Return the [X, Y] coordinate for the center point of the cell that contains the specified text.  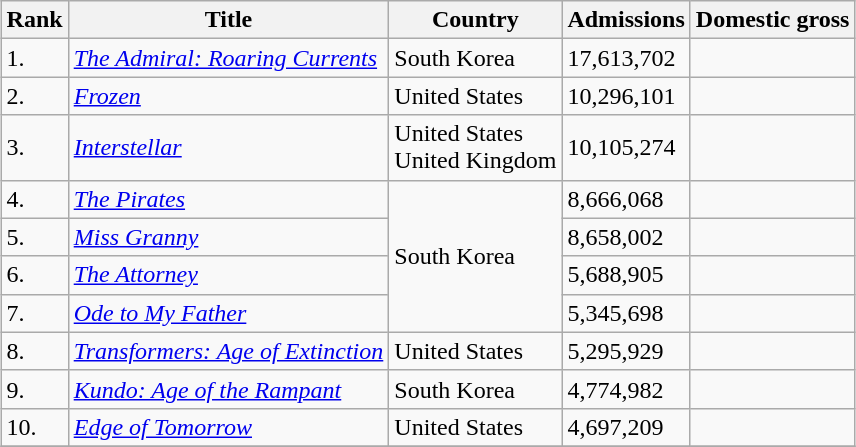
Title [228, 20]
Admissions [626, 20]
8,666,068 [626, 199]
Miss Granny [228, 237]
8. [34, 351]
United StatesUnited Kingdom [476, 148]
The Admiral: Roaring Currents [228, 58]
10. [34, 427]
The Pirates [228, 199]
4. [34, 199]
9. [34, 389]
Edge of Tomorrow [228, 427]
The Attorney [228, 275]
17,613,702 [626, 58]
Country [476, 20]
Frozen [228, 96]
5. [34, 237]
7. [34, 313]
Rank [34, 20]
10,296,101 [626, 96]
5,295,929 [626, 351]
1. [34, 58]
Domestic gross [772, 20]
Kundo: Age of the Rampant [228, 389]
3. [34, 148]
5,688,905 [626, 275]
4,697,209 [626, 427]
Transformers: Age of Extinction [228, 351]
5,345,698 [626, 313]
8,658,002 [626, 237]
Ode to My Father [228, 313]
4,774,982 [626, 389]
2. [34, 96]
6. [34, 275]
Interstellar [228, 148]
10,105,274 [626, 148]
